Locate the cell with the specified text and output its (X, Y) center coordinate. 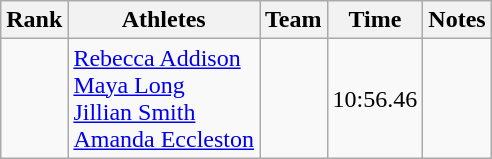
10:56.46 (375, 98)
Rank (34, 20)
Time (375, 20)
Team (294, 20)
Athletes (164, 20)
Notes (457, 20)
Rebecca AddisonMaya LongJillian SmithAmanda Eccleston (164, 98)
